Provide the (X, Y) coordinate of the cell's center where the given text is located.  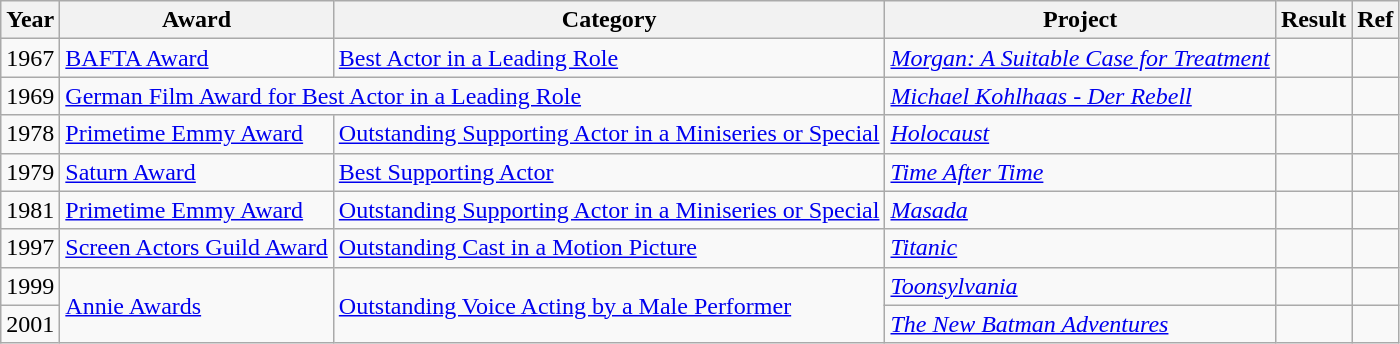
Outstanding Voice Acting by a Male Performer (609, 305)
Award (196, 20)
BAFTA Award (196, 58)
Category (609, 20)
1997 (30, 248)
Screen Actors Guild Award (196, 248)
Masada (1080, 210)
1978 (30, 134)
2001 (30, 324)
1981 (30, 210)
Project (1080, 20)
1979 (30, 172)
Toonsylvania (1080, 286)
Best Supporting Actor (609, 172)
Year (30, 20)
The New Batman Adventures (1080, 324)
Annie Awards (196, 305)
Michael Kohlhaas - Der Rebell (1080, 96)
1967 (30, 58)
1999 (30, 286)
Time After Time (1080, 172)
Result (1313, 20)
Holocaust (1080, 134)
Best Actor in a Leading Role (609, 58)
Titanic (1080, 248)
Outstanding Cast in a Motion Picture (609, 248)
1969 (30, 96)
Saturn Award (196, 172)
Ref (1376, 20)
German Film Award for Best Actor in a Leading Role (472, 96)
Morgan: A Suitable Case for Treatment (1080, 58)
